Output the (x, y) coordinate of the center of the cell containing the given text.  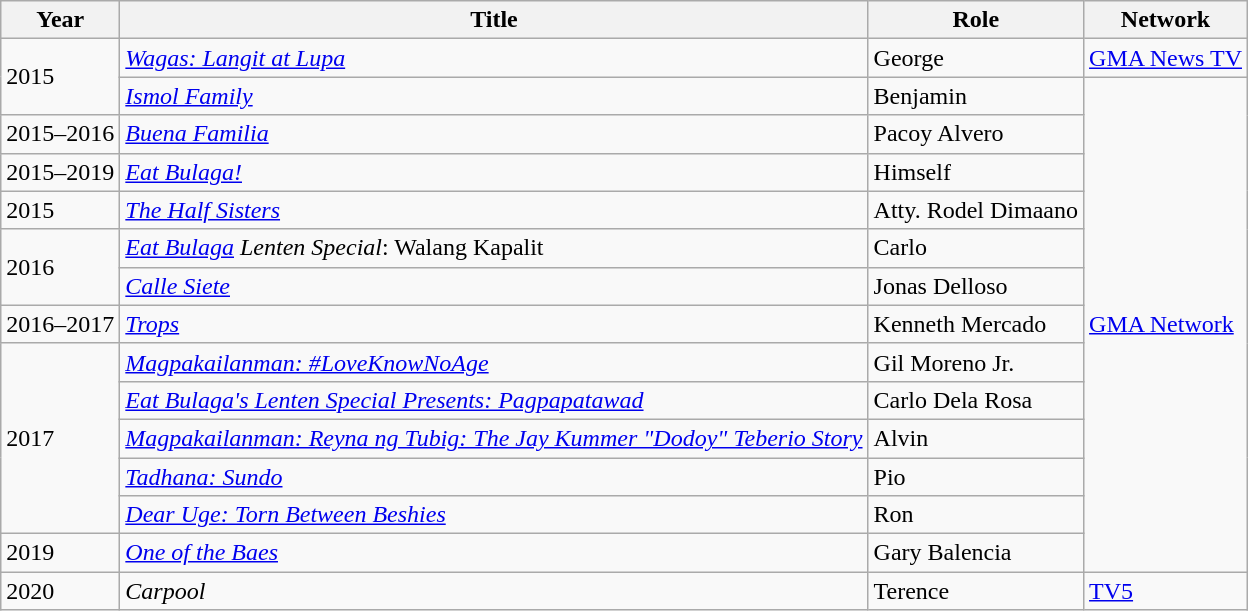
Benjamin (976, 96)
Role (976, 20)
Network (1166, 20)
Pio (976, 477)
2016 (60, 267)
2016–2017 (60, 324)
Magpakailanman: Reyna ng Tubig: The Jay Kummer "Dodoy" Teberio Story (494, 438)
2015–2019 (60, 172)
Title (494, 20)
Trops (494, 324)
GMA Network (1166, 324)
Pacoy Alvero (976, 134)
Gary Balencia (976, 553)
Himself (976, 172)
Eat Bulaga Lenten Special: Walang Kapalit (494, 248)
2015–2016 (60, 134)
Alvin (976, 438)
Carlo (976, 248)
Buena Familia (494, 134)
Magpakailanman: #LoveKnowNoAge (494, 362)
The Half Sisters (494, 210)
One of the Baes (494, 553)
Year (60, 20)
Eat Bulaga's Lenten Special Presents: Pagpapatawad (494, 400)
Wagas: Langit at Lupa (494, 58)
Dear Uge: Torn Between Beshies (494, 515)
TV5 (1166, 591)
Calle Siete (494, 286)
Ron (976, 515)
Tadhana: Sundo (494, 477)
Atty. Rodel Dimaano (976, 210)
2020 (60, 591)
Ismol Family (494, 96)
Eat Bulaga! (494, 172)
2019 (60, 553)
Terence (976, 591)
George (976, 58)
Kenneth Mercado (976, 324)
Carlo Dela Rosa (976, 400)
2017 (60, 438)
Gil Moreno Jr. (976, 362)
Carpool (494, 591)
GMA News TV (1166, 58)
Jonas Delloso (976, 286)
